Locate the cell with the specified text and output its [x, y] center coordinate. 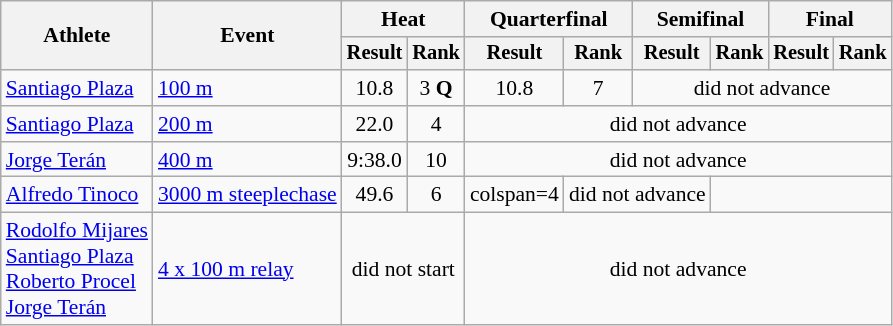
Rodolfo MijaresSantiago PlazaRoberto ProcelJorge Terán [77, 269]
colspan=4 [514, 195]
10 [436, 160]
7 [598, 88]
4 x 100 m relay [248, 269]
100 m [248, 88]
Final [830, 19]
Semifinal [701, 19]
200 m [248, 124]
6 [436, 195]
Athlete [77, 36]
Jorge Terán [77, 160]
did not start [404, 269]
Event [248, 36]
Alfredo Tinoco [77, 195]
Quarterfinal [549, 19]
3000 m steeplechase [248, 195]
49.6 [375, 195]
9:38.0 [375, 160]
4 [436, 124]
400 m [248, 160]
Heat [404, 19]
3 Q [436, 88]
22.0 [375, 124]
